Extract the (x, y) coordinate from the center of the cell holding the provided text.  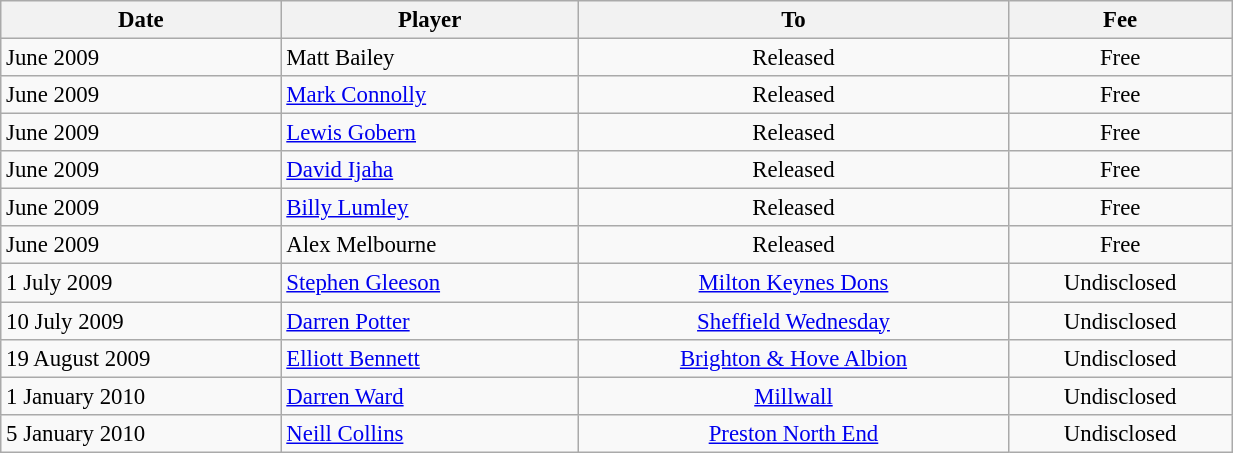
Fee (1120, 20)
Stephen Gleeson (430, 283)
Millwall (793, 396)
Alex Melbourne (430, 245)
Darren Potter (430, 321)
Brighton & Hove Albion (793, 358)
Date (141, 20)
Neill Collins (430, 433)
David Ijaha (430, 170)
Mark Connolly (430, 95)
Player (430, 20)
Elliott Bennett (430, 358)
Sheffield Wednesday (793, 321)
10 July 2009 (141, 321)
1 July 2009 (141, 283)
Preston North End (793, 433)
Matt Bailey (430, 58)
Lewis Gobern (430, 133)
5 January 2010 (141, 433)
To (793, 20)
Darren Ward (430, 396)
Milton Keynes Dons (793, 283)
Billy Lumley (430, 208)
1 January 2010 (141, 396)
19 August 2009 (141, 358)
